From the cell containing the given text, extract its center point as (X, Y) coordinate. 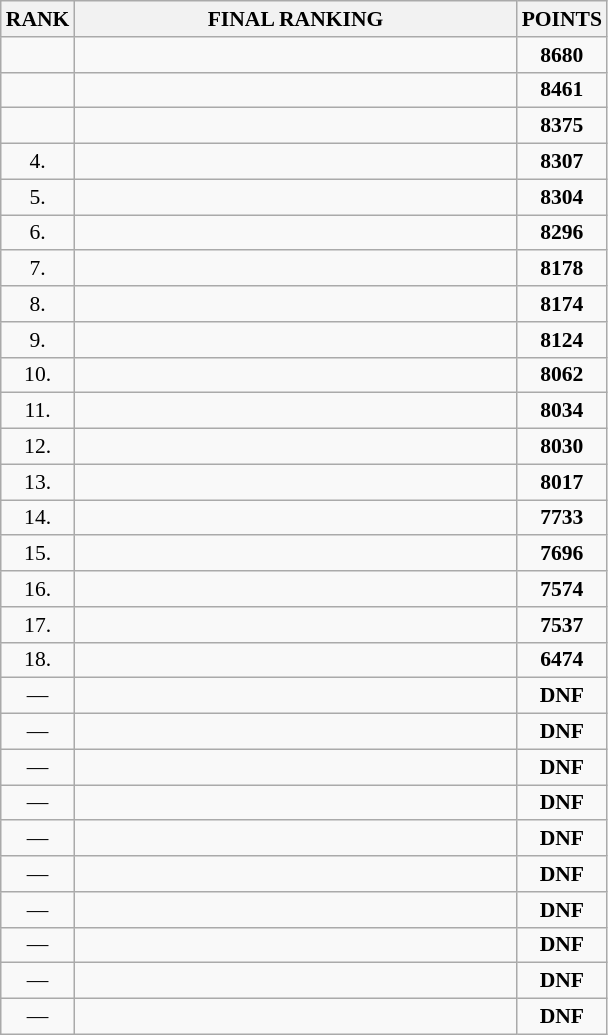
FINAL RANKING (295, 19)
8375 (562, 126)
7. (38, 269)
15. (38, 554)
RANK (38, 19)
10. (38, 375)
8017 (562, 482)
14. (38, 518)
13. (38, 482)
8178 (562, 269)
8. (38, 304)
7537 (562, 625)
16. (38, 589)
7574 (562, 589)
8461 (562, 90)
7696 (562, 554)
17. (38, 625)
8680 (562, 55)
8174 (562, 304)
8062 (562, 375)
8124 (562, 340)
6474 (562, 660)
8307 (562, 162)
4. (38, 162)
6. (38, 233)
7733 (562, 518)
8034 (562, 411)
9. (38, 340)
8304 (562, 197)
18. (38, 660)
8030 (562, 447)
11. (38, 411)
5. (38, 197)
12. (38, 447)
8296 (562, 233)
POINTS (562, 19)
